Scan for the cell matching the given text and deliver its (x, y) coordinate at center. 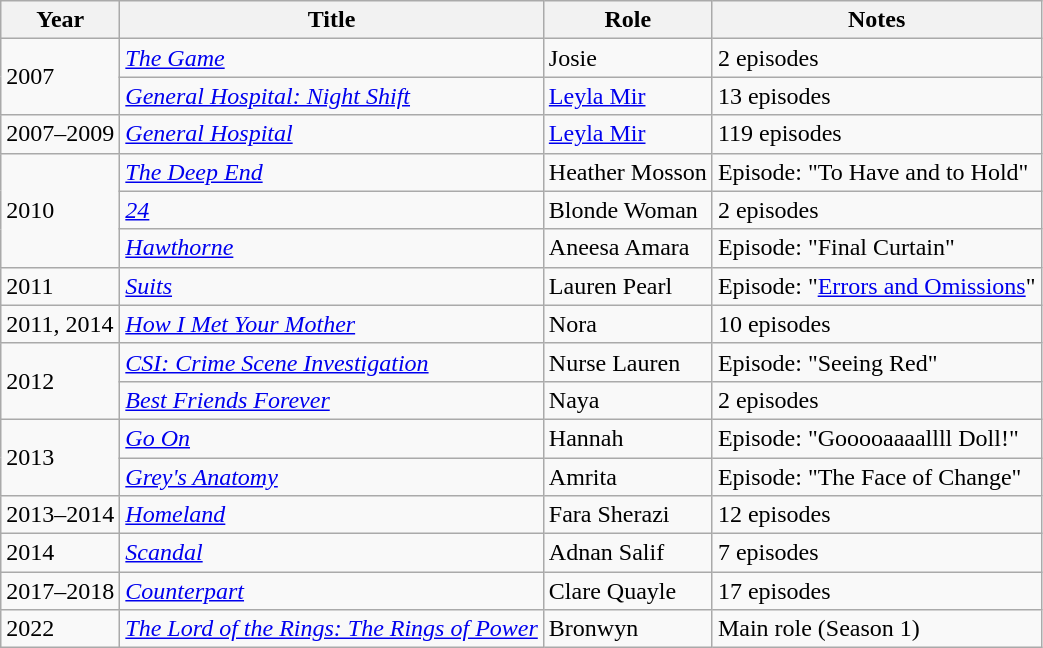
Hannah (628, 438)
7 episodes (876, 553)
2014 (60, 553)
The Game (332, 58)
Nurse Lauren (628, 362)
17 episodes (876, 591)
2010 (60, 210)
2011, 2014 (60, 324)
24 (332, 210)
Main role (Season 1) (876, 629)
Episode: "Errors and Omissions" (876, 286)
Best Friends Forever (332, 400)
Episode: "To Have and to Hold" (876, 172)
Role (628, 20)
The Lord of the Rings: The Rings of Power (332, 629)
2007–2009 (60, 134)
12 episodes (876, 515)
13 episodes (876, 96)
Aneesa Amara (628, 248)
Year (60, 20)
General Hospital: Night Shift (332, 96)
Bronwyn (628, 629)
Notes (876, 20)
Episode: "Seeing Red" (876, 362)
Episode: "Gooooaaaallll Doll!" (876, 438)
2011 (60, 286)
Grey's Anatomy (332, 477)
2017–2018 (60, 591)
Fara Sherazi (628, 515)
Adnan Salif (628, 553)
Homeland (332, 515)
Blonde Woman (628, 210)
119 episodes (876, 134)
Counterpart (332, 591)
CSI: Crime Scene Investigation (332, 362)
Scandal (332, 553)
The Deep End (332, 172)
2013 (60, 457)
Naya (628, 400)
Clare Quayle (628, 591)
General Hospital (332, 134)
2012 (60, 381)
Title (332, 20)
Suits (332, 286)
Go On (332, 438)
Nora (628, 324)
Heather Mosson (628, 172)
Josie (628, 58)
How I Met Your Mother (332, 324)
Episode: "The Face of Change" (876, 477)
2022 (60, 629)
10 episodes (876, 324)
2013–2014 (60, 515)
2007 (60, 77)
Hawthorne (332, 248)
Lauren Pearl (628, 286)
Episode: "Final Curtain" (876, 248)
Amrita (628, 477)
